For the text-containing cell, return its midpoint in (x, y) coordinate format. 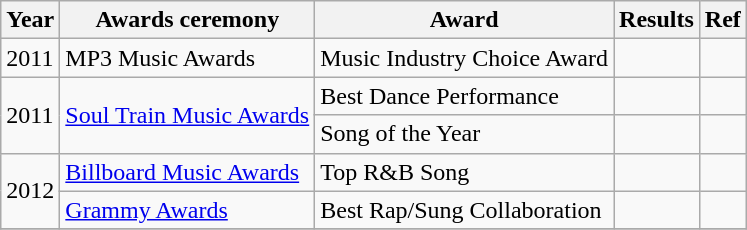
Awards ceremony (188, 20)
Grammy Awards (188, 210)
Ref (722, 20)
Award (464, 20)
Top R&B Song (464, 172)
Music Industry Choice Award (464, 58)
Results (657, 20)
2012 (30, 191)
MP3 Music Awards (188, 58)
Soul Train Music Awards (188, 115)
Year (30, 20)
Best Rap/Sung Collaboration (464, 210)
Best Dance Performance (464, 96)
Song of the Year (464, 134)
Billboard Music Awards (188, 172)
